Return (X, Y) of the center of cell containing provided text 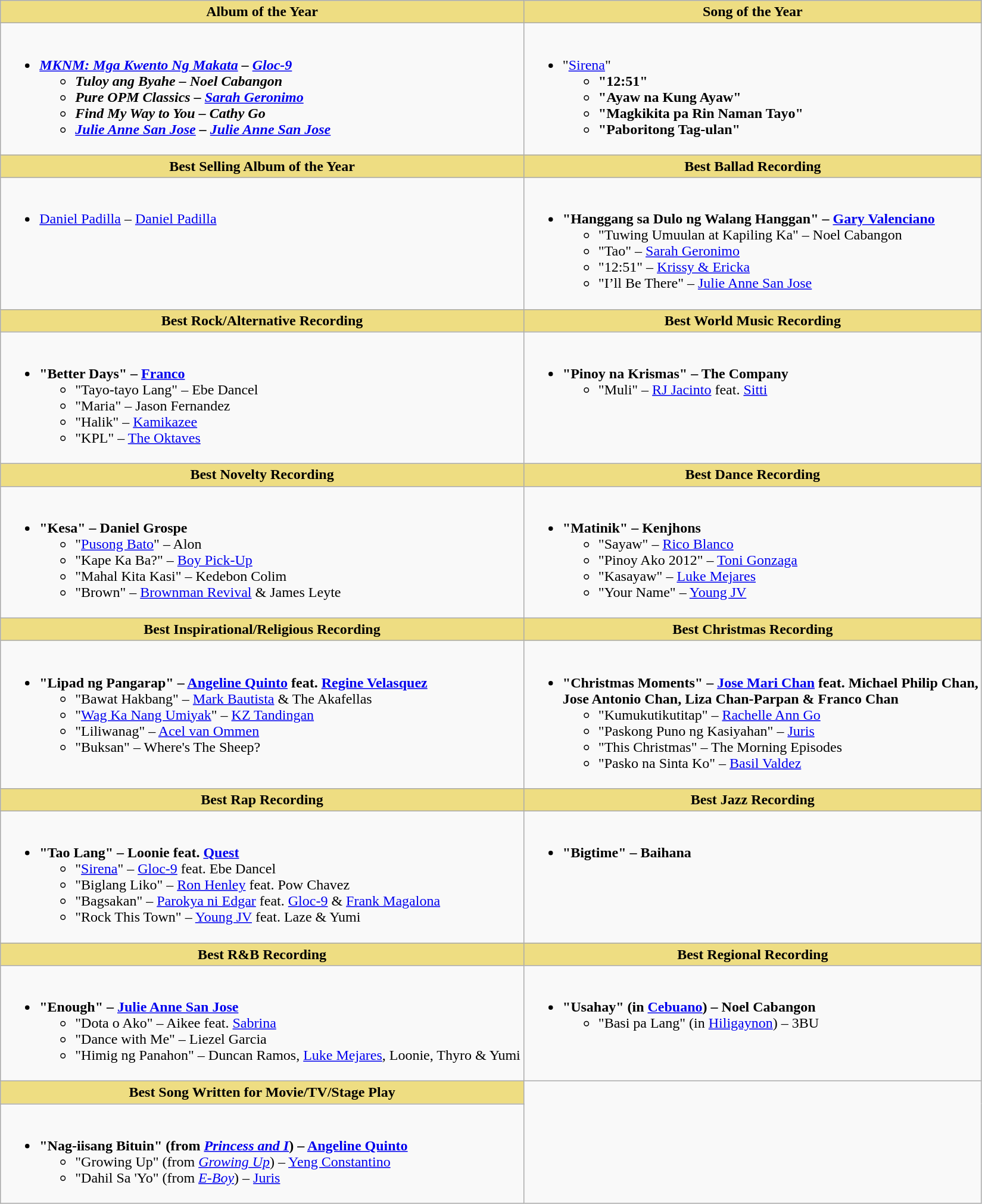
Best Novelty Recording (262, 475)
"Sirena""12:51""Ayaw na Kung Ayaw""Magkikita pa Rin Naman Tayo""Paboritong Tag-ulan" (753, 89)
Best Christmas Recording (753, 629)
"Pinoy na Krismas" – The Company"Muli" – RJ Jacinto feat. Sitti (753, 398)
Best R&B Recording (262, 954)
Best Selling Album of the Year (262, 166)
"Matinik" – Kenjhons"Sayaw" – Rico Blanco"Pinoy Ako 2012" – Toni Gonzaga"Kasayaw" – Luke Mejares"Your Name" – Young JV (753, 552)
Best Rock/Alternative Recording (262, 321)
"Nag-iisang Bituin" (from Princess and I) – Angeline Quinto"Growing Up" (from Growing Up) – Yeng Constantino"Dahil Sa 'Yo" (from E-Boy) – Juris (262, 1153)
"Better Days" – Franco"Tayo-tayo Lang" – Ebe Dancel"Maria" – Jason Fernandez"Halik" – Kamikazee"KPL" – The Oktaves (262, 398)
"Usahay" (in Cebuano) – Noel Cabangon"Basi pa Lang" (in Hiligaynon) – 3BU (753, 1023)
Album of the Year (262, 12)
"Bigtime" – Baihana (753, 877)
Best Inspirational/Religious Recording (262, 629)
Best World Music Recording (753, 321)
Song of the Year (753, 12)
Best Song Written for Movie/TV/Stage Play (262, 1093)
Best Rap Recording (262, 799)
Best Regional Recording (753, 954)
"Kesa" – Daniel Grospe"Pusong Bato" – Alon"Kape Ka Ba?" – Boy Pick-Up"Mahal Kita Kasi" – Kedebon Colim"Brown" – Brownman Revival & James Leyte (262, 552)
Best Ballad Recording (753, 166)
Daniel Padilla – Daniel Padilla (262, 243)
Best Dance Recording (753, 475)
Best Jazz Recording (753, 799)
